Return the (X, Y) coordinate for the center point of the cell that contains the specified text.  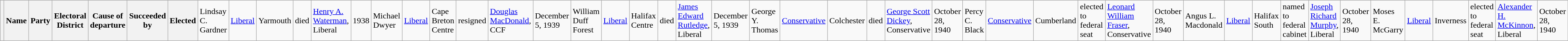
Michael Dwyer (387, 20)
Inverness (1451, 20)
Douglas MacDonald, CCF (510, 20)
James Edward Rutledge, Liberal (694, 20)
resigned (472, 20)
Percy C. Black (974, 20)
Halifax South (1267, 20)
William Duff Forest (586, 20)
Electoral District (70, 20)
1938 (361, 20)
Name (17, 20)
George Y. Thomas (765, 20)
Succeeded by (148, 20)
Joseph Richard Murphy, Liberal (1324, 20)
named to federal cabinet (1294, 20)
George Scott Dickey, Conservative (909, 20)
Elected (183, 20)
Alexander H. McKinnon, Liberal (1516, 20)
Cause of departure (108, 20)
Moses E. McGarry (1388, 20)
Henry A. Waterman, Liberal (331, 20)
Halifax Centre (644, 20)
Colchester (847, 20)
Cape Breton Centre (443, 20)
Leonard William Fraser, Conservative (1129, 20)
Angus L. Macdonald (1204, 20)
Party (40, 20)
Lindsay C. Gardner (214, 20)
Yarmouth (275, 20)
Cumberland (1056, 20)
